Find where the given text appears and provide that cell's center as (x, y) coordinate. 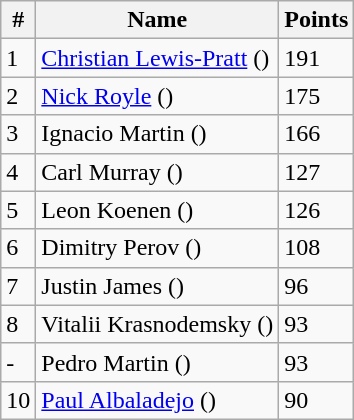
Carl Murray () (158, 172)
# (18, 20)
96 (316, 286)
7 (18, 286)
Leon Koenen () (158, 210)
126 (316, 210)
Dimitry Perov () (158, 248)
Paul Albaladejo () (158, 400)
1 (18, 58)
2 (18, 96)
Ignacio Martin () (158, 134)
108 (316, 248)
- (18, 362)
Points (316, 20)
127 (316, 172)
Nick Royle () (158, 96)
5 (18, 210)
Christian Lewis-Pratt () (158, 58)
Vitalii Krasnodemsky () (158, 324)
Justin James () (158, 286)
4 (18, 172)
175 (316, 96)
6 (18, 248)
Name (158, 20)
Pedro Martin () (158, 362)
8 (18, 324)
90 (316, 400)
191 (316, 58)
10 (18, 400)
3 (18, 134)
166 (316, 134)
